Provide the [x, y] coordinate of the cell's center where the given text is located.  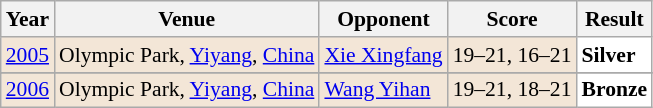
Opponent [383, 19]
Result [614, 19]
Score [512, 19]
2006 [28, 90]
19–21, 16–21 [512, 55]
Xie Xingfang [383, 55]
Wang Yihan [383, 90]
Silver [614, 55]
2005 [28, 55]
Bronze [614, 90]
Year [28, 19]
19–21, 18–21 [512, 90]
Venue [186, 19]
